Find where the given text appears and provide that cell's center as [X, Y] coordinate. 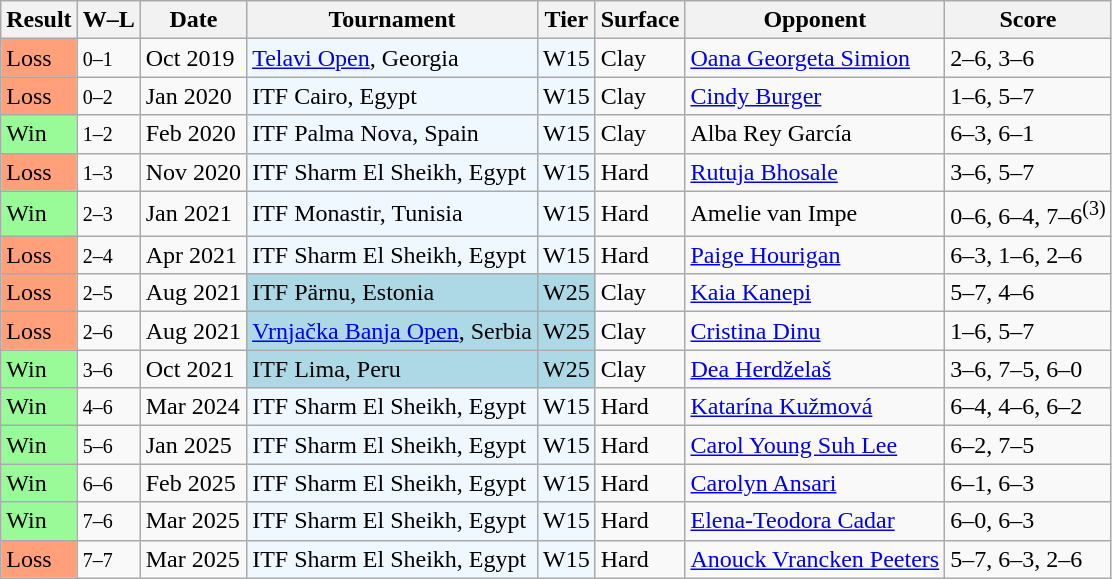
Carol Young Suh Lee [815, 445]
Oct 2019 [193, 58]
Surface [640, 20]
Katarína Kužmová [815, 407]
1–3 [108, 172]
7–7 [108, 559]
Dea Herdželaš [815, 369]
6–6 [108, 483]
3–6, 7–5, 6–0 [1028, 369]
Alba Rey García [815, 134]
6–3, 1–6, 2–6 [1028, 255]
ITF Monastir, Tunisia [392, 214]
Amelie van Impe [815, 214]
Elena-Teodora Cadar [815, 521]
3–6 [108, 369]
ITF Palma Nova, Spain [392, 134]
Paige Hourigan [815, 255]
Tournament [392, 20]
Date [193, 20]
1–2 [108, 134]
3–6, 5–7 [1028, 172]
2–4 [108, 255]
Jan 2025 [193, 445]
Mar 2024 [193, 407]
Vrnjačka Banja Open, Serbia [392, 331]
Nov 2020 [193, 172]
Rutuja Bhosale [815, 172]
Result [39, 20]
7–6 [108, 521]
6–3, 6–1 [1028, 134]
Telavi Open, Georgia [392, 58]
Tier [566, 20]
Feb 2025 [193, 483]
4–6 [108, 407]
5–6 [108, 445]
0–2 [108, 96]
W–L [108, 20]
Cristina Dinu [815, 331]
2–6, 3–6 [1028, 58]
5–7, 4–6 [1028, 293]
Cindy Burger [815, 96]
2–5 [108, 293]
0–6, 6–4, 7–6(3) [1028, 214]
6–4, 4–6, 6–2 [1028, 407]
Oct 2021 [193, 369]
6–2, 7–5 [1028, 445]
5–7, 6–3, 2–6 [1028, 559]
ITF Cairo, Egypt [392, 96]
Score [1028, 20]
Kaia Kanepi [815, 293]
Anouck Vrancken Peeters [815, 559]
2–3 [108, 214]
Feb 2020 [193, 134]
2–6 [108, 331]
ITF Lima, Peru [392, 369]
0–1 [108, 58]
Apr 2021 [193, 255]
Oana Georgeta Simion [815, 58]
Jan 2020 [193, 96]
6–0, 6–3 [1028, 521]
ITF Pärnu, Estonia [392, 293]
Carolyn Ansari [815, 483]
Opponent [815, 20]
6–1, 6–3 [1028, 483]
Jan 2021 [193, 214]
